From the cell containing the given text, extract its center point as (X, Y) coordinate. 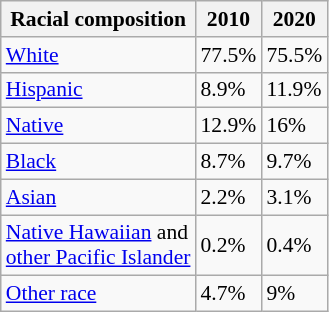
2.2% (228, 197)
Black (98, 162)
12.9% (228, 126)
16% (294, 126)
9% (294, 294)
11.9% (294, 90)
Native (98, 126)
Asian (98, 197)
0.4% (294, 246)
2010 (228, 19)
2020 (294, 19)
77.5% (228, 55)
Native Hawaiian andother Pacific Islander (98, 246)
Hispanic (98, 90)
0.2% (228, 246)
Racial composition (98, 19)
8.7% (228, 162)
4.7% (228, 294)
8.9% (228, 90)
Other race (98, 294)
9.7% (294, 162)
75.5% (294, 55)
3.1% (294, 197)
White (98, 55)
